Locate the cell with the specified text and output its (x, y) center coordinate. 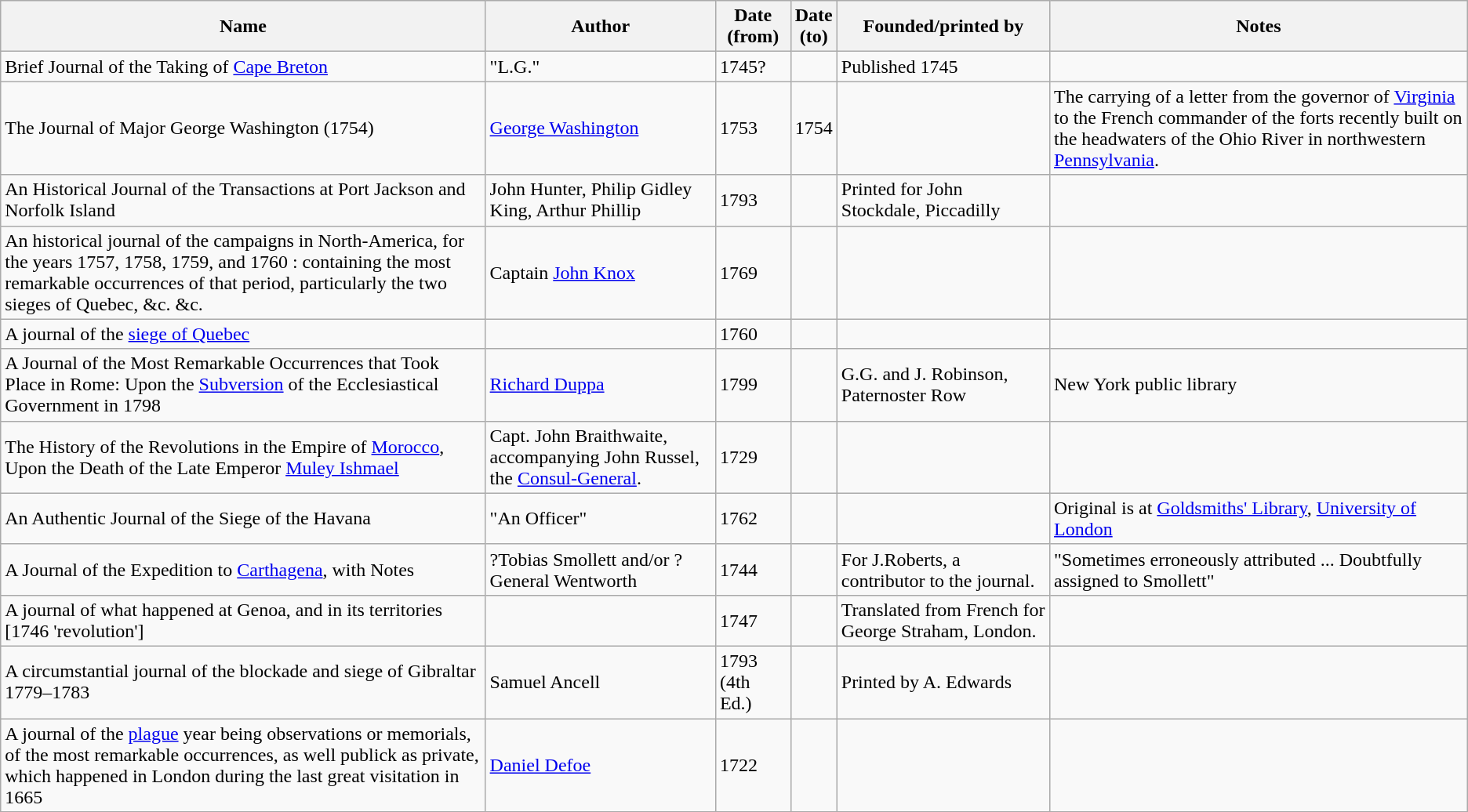
Published 1745 (943, 67)
"An Officer" (601, 519)
Richard Duppa (601, 385)
1753 (753, 129)
A Journal of the Expedition to Carthagena, with Notes (243, 569)
Brief Journal of the Taking of Cape Breton (243, 67)
1754 (814, 129)
Printed for John Stockdale, Piccadilly (943, 201)
1745? (753, 67)
Name (243, 27)
1722 (753, 765)
A circumstantial journal of the blockade and siege of Gibraltar 1779–1783 (243, 682)
Founded/printed by (943, 27)
Translated from French for George Straham, London. (943, 621)
1729 (753, 457)
?Tobias Smollett and/or ? General Wentworth (601, 569)
Date(to) (814, 27)
"Sometimes erroneously attributed ... Doubtfully assigned to Smollett" (1258, 569)
A journal of the siege of Quebec (243, 334)
Capt. John Braithwaite, accompanying John Russel, the Consul-General. (601, 457)
Date(from) (753, 27)
New York public library (1258, 385)
Printed by A. Edwards (943, 682)
For J.Roberts, a contributor to the journal. (943, 569)
The History of the Revolutions in the Empire of Morocco, Upon the Death of the Late Emperor Muley Ishmael (243, 457)
A Journal of the Most Remarkable Occurrences that Took Place in Rome: Upon the Subversion of the Ecclesiastical Government in 1798 (243, 385)
1744 (753, 569)
1760 (753, 334)
1762 (753, 519)
Captain John Knox (601, 273)
1793 (753, 201)
Author (601, 27)
1799 (753, 385)
The Journal of Major George Washington (1754) (243, 129)
1793 (4th Ed.) (753, 682)
Samuel Ancell (601, 682)
An Historical Journal of the Transactions at Port Jackson and Norfolk Island (243, 201)
An Authentic Journal of the Siege of the Havana (243, 519)
John Hunter, Philip Gidley King, Arthur Phillip (601, 201)
Original is at Goldsmiths' Library, University of London (1258, 519)
Notes (1258, 27)
1769 (753, 273)
George Washington (601, 129)
1747 (753, 621)
G.G. and J. Robinson, Paternoster Row (943, 385)
"L.G." (601, 67)
Daniel Defoe (601, 765)
A journal of what happened at Genoa, and in its territories [1746 'revolution'] (243, 621)
